For the text-containing cell, return its midpoint in (x, y) coordinate format. 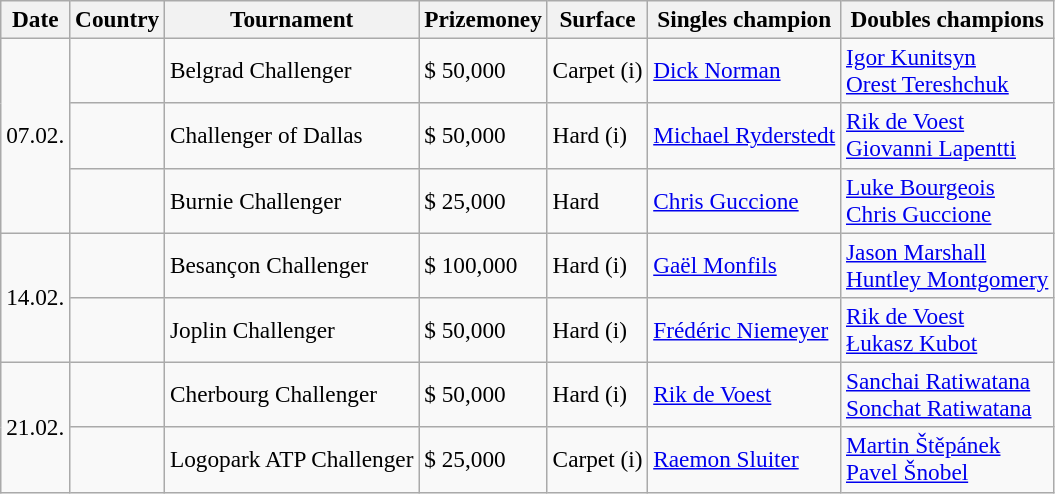
Gaël Monfils (744, 264)
Burnie Challenger (292, 200)
Michael Ryderstedt (744, 136)
Hard (598, 200)
Raemon Sluiter (744, 460)
Martin Štěpánek Pavel Šnobel (948, 460)
Jason Marshall Huntley Montgomery (948, 264)
Surface (598, 19)
Date (36, 19)
Logopark ATP Challenger (292, 460)
Igor Kunitsyn Orest Tereshchuk (948, 70)
Challenger of Dallas (292, 136)
Cherbourg Challenger (292, 394)
Dick Norman (744, 70)
Joplin Challenger (292, 330)
Luke Bourgeois Chris Guccione (948, 200)
Rik de Voest Giovanni Lapentti (948, 136)
Singles champion (744, 19)
07.02. (36, 135)
Country (118, 19)
$ 100,000 (483, 264)
Prizemoney (483, 19)
Frédéric Niemeyer (744, 330)
21.02. (36, 427)
Rik de Voest (744, 394)
Tournament (292, 19)
14.02. (36, 297)
Doubles champions (948, 19)
Besançon Challenger (292, 264)
Chris Guccione (744, 200)
Belgrad Challenger (292, 70)
Rik de Voest Łukasz Kubot (948, 330)
Sanchai Ratiwatana Sonchat Ratiwatana (948, 394)
